For the text-containing cell, return its midpoint in (X, Y) coordinate format. 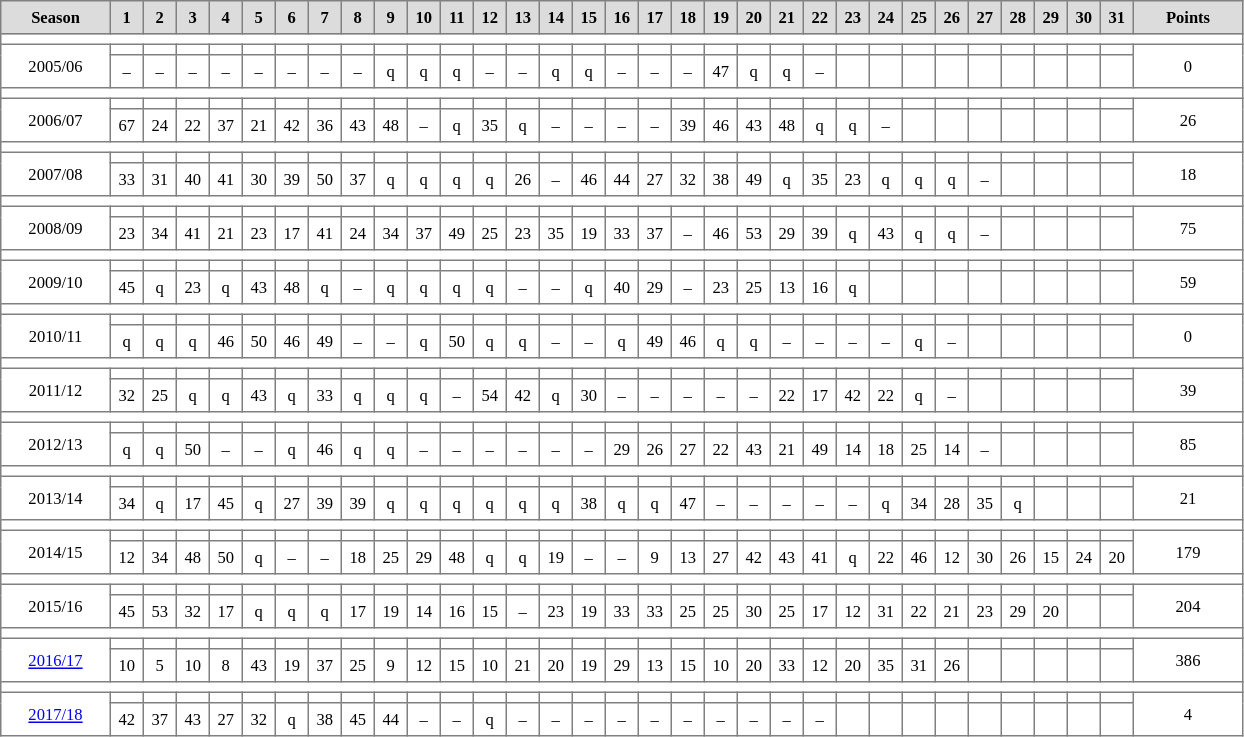
2014/15 (56, 552)
204 (1188, 606)
6 (292, 18)
54 (490, 396)
2012/13 (56, 444)
2011/12 (56, 390)
2 (160, 18)
2005/06 (56, 66)
2008/09 (56, 228)
2017/18 (56, 714)
2006/07 (56, 120)
85 (1188, 444)
2016/17 (56, 660)
386 (1188, 660)
2009/10 (56, 282)
59 (1188, 282)
7 (324, 18)
36 (324, 126)
2010/11 (56, 336)
75 (1188, 228)
2013/14 (56, 498)
11 (456, 18)
2015/16 (56, 606)
Season (56, 18)
2007/08 (56, 174)
179 (1188, 552)
Points (1188, 18)
1 (126, 18)
67 (126, 126)
3 (192, 18)
